Determine the [X, Y] coordinate at the center of the cell enclosing the given text.  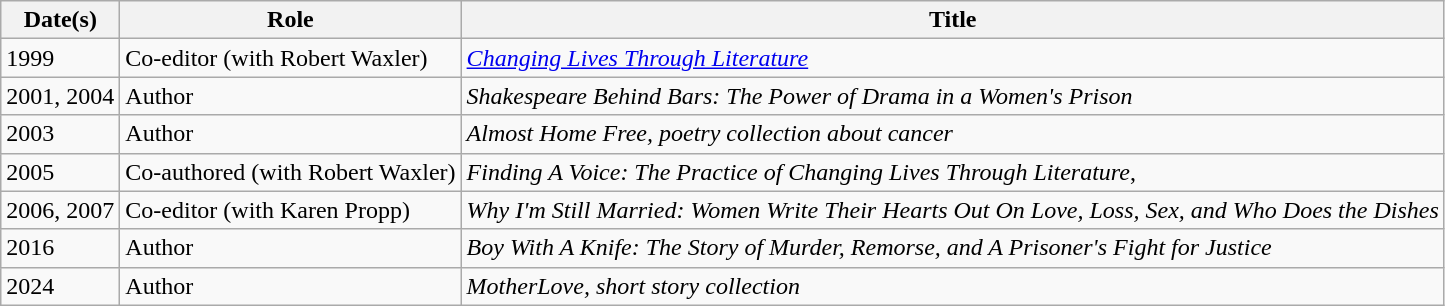
Co-editor (with Karen Propp) [290, 210]
Why I'm Still Married: Women Write Their Hearts Out On Love, Loss, Sex, and Who Does the Dishes [952, 210]
2006, 2007 [60, 210]
Shakespeare Behind Bars: The Power of Drama in a Women's Prison [952, 96]
Title [952, 20]
2003 [60, 134]
1999 [60, 58]
2005 [60, 172]
Finding A Voice: The Practice of Changing Lives Through Literature, [952, 172]
Co-editor (with Robert Waxler) [290, 58]
Almost Home Free, poetry collection about cancer [952, 134]
Role [290, 20]
Date(s) [60, 20]
2001, 2004 [60, 96]
Changing Lives Through Literature [952, 58]
2024 [60, 286]
2016 [60, 248]
MotherLove, short story collection [952, 286]
Boy With A Knife: The Story of Murder, Remorse, and A Prisoner's Fight for Justice [952, 248]
Co-authored (with Robert Waxler) [290, 172]
